Return (X, Y) of the center of cell containing provided text 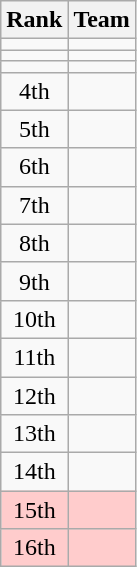
13th (34, 434)
10th (34, 319)
6th (34, 167)
12th (34, 395)
9th (34, 281)
4th (34, 91)
5th (34, 129)
7th (34, 205)
15th (34, 510)
Rank (34, 20)
11th (34, 357)
Team (102, 20)
14th (34, 472)
8th (34, 243)
16th (34, 548)
